Identify which cell holds the provided text, then report its [X, Y] central coordinate. 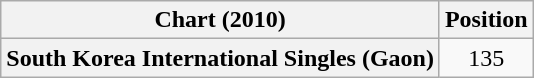
Chart (2010) [220, 20]
South Korea International Singles (Gaon) [220, 58]
135 [486, 58]
Position [486, 20]
